Locate the cell with the specified text and output its (X, Y) center coordinate. 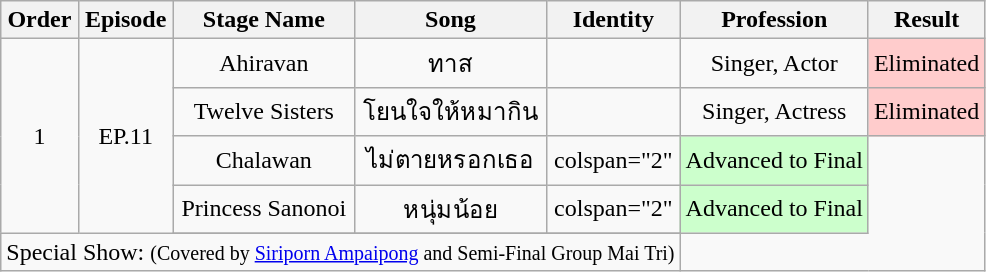
Profession (774, 20)
Special Show: (Covered by Siriporn Ampaipong and Semi-Final Group Mai Tri) (340, 252)
ทาส (450, 64)
Singer, Actress (774, 112)
Twelve Sisters (264, 112)
Order (40, 20)
Ahiravan (264, 64)
Princess Sanonoi (264, 208)
Identity (614, 20)
โยนใจให้หมากิน (450, 112)
Stage Name (264, 20)
Result (926, 20)
หนุ่มน้อย (450, 208)
1 (40, 136)
ไม่ตายหรอกเธอ (450, 160)
Episode (126, 20)
Song (450, 20)
EP.11 (126, 136)
Chalawan (264, 160)
Singer, Actor (774, 64)
